Pinpoint the cell where the given text exists, returning its (X, Y) midpoint coordinate. 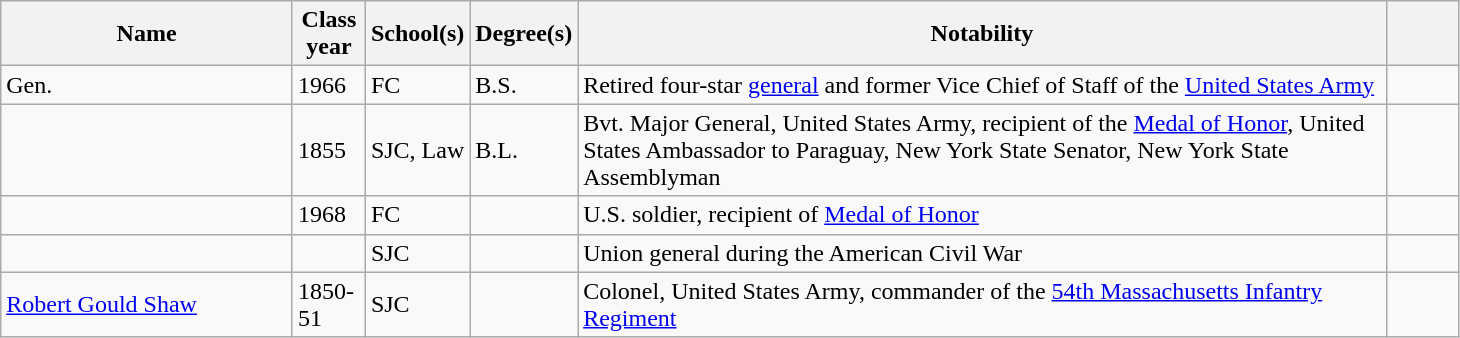
B.S. (524, 85)
Gen. (147, 85)
School(s) (417, 34)
1968 (328, 215)
Robert Gould Shaw (147, 304)
Colonel, United States Army, commander of the 54th Massachusetts Infantry Regiment (982, 304)
Retired four-star general and former Vice Chief of Staff of the United States Army (982, 85)
B.L. (524, 150)
Class year (328, 34)
U.S. soldier, recipient of Medal of Honor (982, 215)
1855 (328, 150)
1966 (328, 85)
Union general during the American Civil War (982, 253)
Notability (982, 34)
1850-51 (328, 304)
Name (147, 34)
SJC, Law (417, 150)
Degree(s) (524, 34)
